Identify which cell holds the provided text, then report its (x, y) central coordinate. 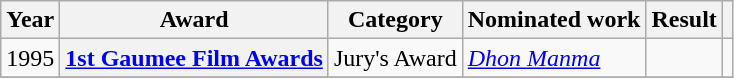
Result (684, 20)
1995 (30, 58)
Award (194, 20)
Category (395, 20)
Year (30, 20)
Nominated work (554, 20)
Dhon Manma (554, 58)
1st Gaumee Film Awards (194, 58)
Jury's Award (395, 58)
